Determine the [X, Y] coordinate at the center of the cell enclosing the given text.  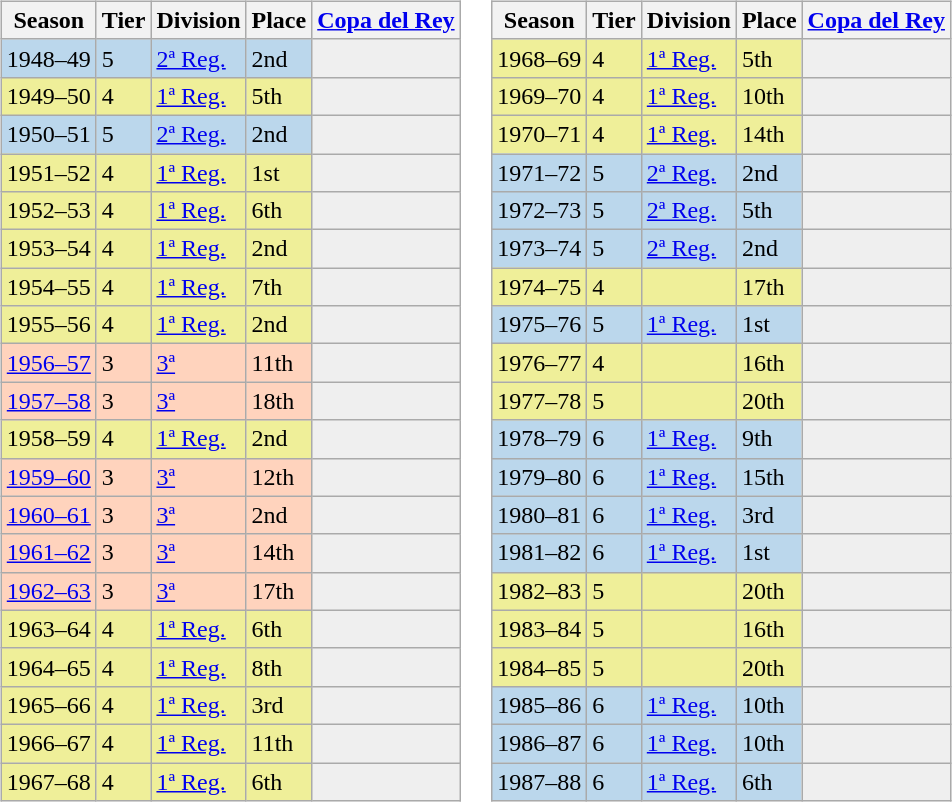
1954–55 [48, 287]
1965–66 [48, 705]
1976–77 [540, 363]
1957–58 [48, 401]
1985–86 [540, 705]
1978–79 [540, 439]
1955–56 [48, 325]
1975–76 [540, 325]
1949–50 [48, 96]
1953–54 [48, 249]
8th [279, 667]
1952–53 [48, 211]
1980–81 [540, 515]
15th [769, 477]
1951–52 [48, 173]
1967–68 [48, 781]
18th [279, 401]
1983–84 [540, 629]
9th [769, 439]
1948–49 [48, 58]
1950–51 [48, 134]
1977–78 [540, 401]
12th [279, 477]
1981–82 [540, 553]
1964–65 [48, 667]
1984–85 [540, 667]
7th [279, 287]
1962–63 [48, 591]
1958–59 [48, 439]
1961–62 [48, 553]
1963–64 [48, 629]
1969–70 [540, 96]
1982–83 [540, 591]
1971–72 [540, 173]
1972–73 [540, 211]
1987–88 [540, 781]
1979–80 [540, 477]
1986–87 [540, 743]
1973–74 [540, 249]
1956–57 [48, 363]
1959–60 [48, 477]
1974–75 [540, 287]
1966–67 [48, 743]
1968–69 [540, 58]
1960–61 [48, 515]
1970–71 [540, 134]
